Find where the given text appears and provide that cell's center as (X, Y) coordinate. 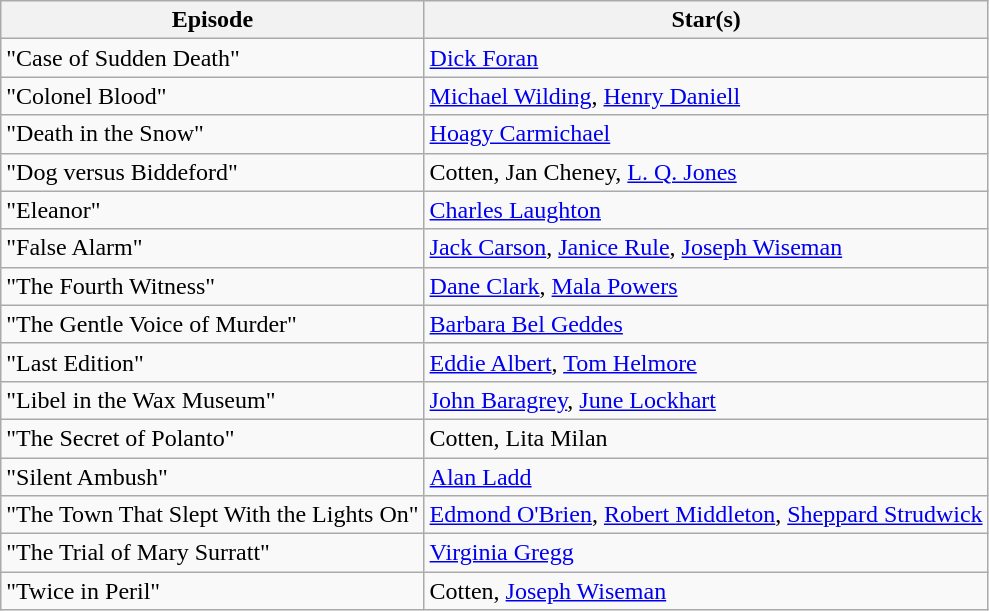
Hoagy Carmichael (706, 134)
Dick Foran (706, 58)
"The Trial of Mary Surratt" (212, 553)
Edmond O'Brien, Robert Middleton, Sheppard Strudwick (706, 515)
"Last Edition" (212, 362)
Cotten, Joseph Wiseman (706, 591)
"False Alarm" (212, 248)
"Libel in the Wax Museum" (212, 400)
Eddie Albert, Tom Helmore (706, 362)
"The Gentle Voice of Murder" (212, 324)
"The Secret of Polanto" (212, 438)
"Dog versus Biddeford" (212, 172)
Michael Wilding, Henry Daniell (706, 96)
Cotten, Jan Cheney, L. Q. Jones (706, 172)
Charles Laughton (706, 210)
"Twice in Peril" (212, 591)
Jack Carson, Janice Rule, Joseph Wiseman (706, 248)
Virginia Gregg (706, 553)
"The Town That Slept With the Lights On" (212, 515)
Alan Ladd (706, 477)
John Baragrey, June Lockhart (706, 400)
"Eleanor" (212, 210)
Cotten, Lita Milan (706, 438)
Star(s) (706, 20)
Episode (212, 20)
"Case of Sudden Death" (212, 58)
"The Fourth Witness" (212, 286)
"Death in the Snow" (212, 134)
Barbara Bel Geddes (706, 324)
Dane Clark, Mala Powers (706, 286)
"Colonel Blood" (212, 96)
"Silent Ambush" (212, 477)
